Locate the cell with the specified text and output its [X, Y] center coordinate. 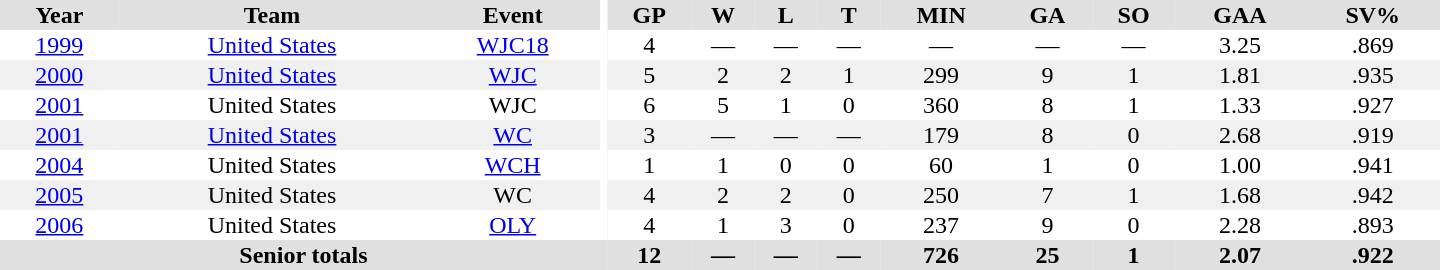
250 [941, 195]
6 [650, 105]
.922 [1373, 255]
2000 [60, 75]
.893 [1373, 225]
GAA [1240, 15]
.869 [1373, 45]
60 [941, 165]
2.28 [1240, 225]
W [724, 15]
T [848, 15]
25 [1048, 255]
237 [941, 225]
2.68 [1240, 135]
.941 [1373, 165]
2005 [60, 195]
1.33 [1240, 105]
Event [512, 15]
.935 [1373, 75]
Year [60, 15]
Team [272, 15]
726 [941, 255]
Senior totals [304, 255]
SO [1134, 15]
12 [650, 255]
1999 [60, 45]
7 [1048, 195]
SV% [1373, 15]
WCH [512, 165]
OLY [512, 225]
3.25 [1240, 45]
WJC18 [512, 45]
.919 [1373, 135]
GP [650, 15]
179 [941, 135]
.942 [1373, 195]
L [786, 15]
360 [941, 105]
MIN [941, 15]
2.07 [1240, 255]
1.81 [1240, 75]
GA [1048, 15]
299 [941, 75]
2004 [60, 165]
1.68 [1240, 195]
2006 [60, 225]
1.00 [1240, 165]
.927 [1373, 105]
